From the cell containing the given text, extract its center point as [x, y] coordinate. 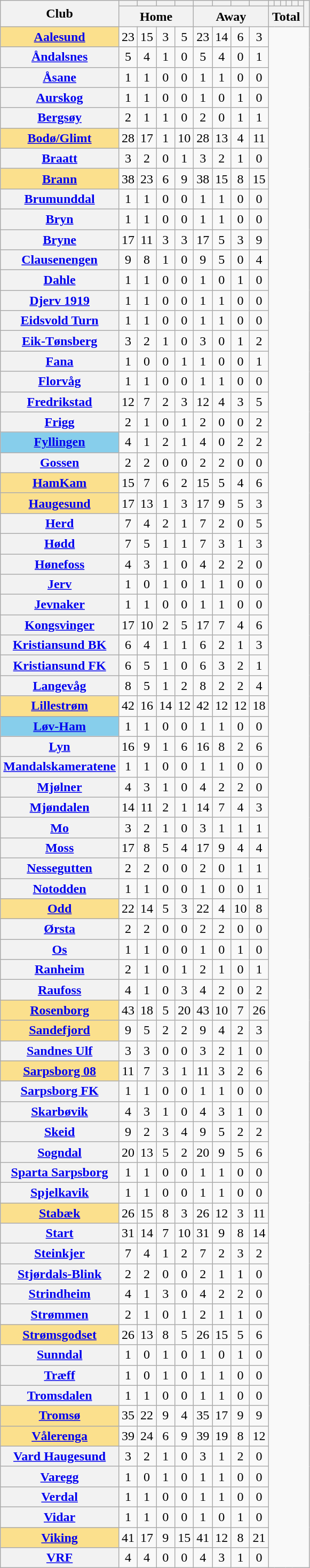
Skarbøvik [60, 1111]
Åsane [60, 77]
Moss [60, 848]
Brann [60, 178]
Hønefoss [60, 564]
Frigg [60, 422]
Herd [60, 523]
Eidsvold Turn [60, 321]
Sarpsborg FK [60, 1091]
Fyllingen [60, 442]
Rosenborg [60, 1010]
Sandnes Ulf [60, 1051]
Kristiansund FK [60, 665]
Viking [60, 1537]
Haugesund [60, 503]
Ørsta [60, 929]
Stabæk [60, 1213]
Djerv 1919 [60, 300]
Gossen [60, 462]
Start [60, 1233]
Skeid [60, 1132]
Sunndal [60, 1355]
Sparta Sarpsborg [60, 1172]
Vidar [60, 1517]
Mjølner [60, 787]
Total [286, 17]
Bodø/Glimt [60, 138]
Varegg [60, 1476]
Eik-Tønsberg [60, 341]
Bryn [60, 219]
Away [231, 17]
Åndalsnes [60, 57]
Fana [60, 361]
Ranheim [60, 970]
Bergsøy [60, 118]
Træff [60, 1375]
Stjørdals-Blink [60, 1274]
Sandefjord [60, 1030]
Kongsvinger [60, 625]
Raufoss [60, 990]
Mjøndalen [60, 807]
Strømmen [60, 1314]
Notodden [60, 888]
Lillestrøm [60, 706]
Club [60, 14]
21 [259, 1537]
Tromsø [60, 1416]
VRF [60, 1558]
19 [222, 1436]
Home [156, 17]
Aalesund [60, 37]
Kristiansund BK [60, 645]
Vålerenga [60, 1436]
Jerv [60, 584]
Tromsdalen [60, 1395]
Florvåg [60, 381]
Odd [60, 909]
Løv-Ham [60, 726]
Mo [60, 827]
Hødd [60, 543]
Nessegutten [60, 868]
Strindheim [60, 1294]
Braatt [60, 158]
Aurskog [60, 98]
Bryne [60, 239]
Verdal [60, 1497]
HamKam [60, 483]
Clausenengen [60, 260]
Spjelkavik [60, 1192]
Sogndal [60, 1152]
Brumunddal [60, 199]
Sarpsborg 08 [60, 1071]
Strømsgodset [60, 1335]
Langevåg [60, 686]
Os [60, 949]
Mandalskameratene [60, 767]
Vard Haugesund [60, 1456]
Steinkjer [60, 1254]
Lyn [60, 746]
Jevnaker [60, 605]
24 [147, 1436]
Dahle [60, 280]
Fredrikstad [60, 402]
